Return the (X, Y) coordinate for the center point of the cell that contains the specified text.  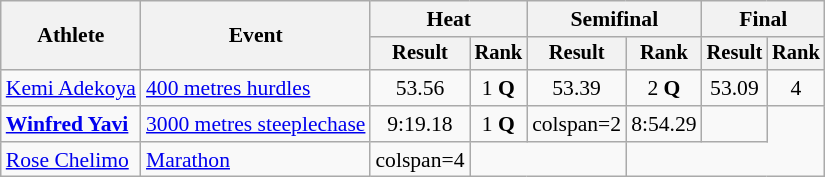
Kemi Adekoya (71, 88)
Semifinal (614, 19)
53.56 (420, 88)
Final (764, 19)
Athlete (71, 36)
8:54.29 (664, 124)
Event (256, 36)
53.09 (735, 88)
4 (796, 88)
53.39 (576, 88)
9:19.18 (420, 124)
3000 metres steeplechase (256, 124)
400 metres hurdles (256, 88)
Winfred Yavi (71, 124)
Heat (448, 19)
2 Q (664, 88)
colspan=2 (576, 124)
